Pinpoint the cell where the given text exists, returning its (X, Y) midpoint coordinate. 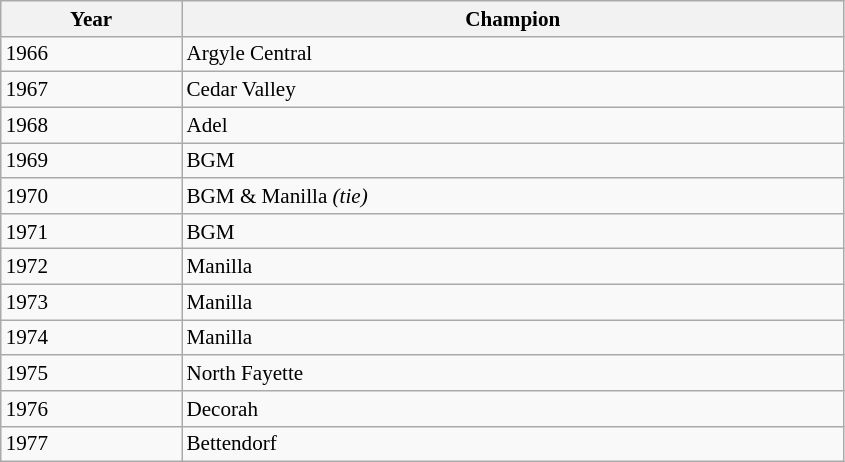
1970 (92, 196)
Year (92, 18)
Adel (514, 124)
1972 (92, 266)
1966 (92, 54)
1971 (92, 230)
1975 (92, 372)
North Fayette (514, 372)
Decorah (514, 408)
Argyle Central (514, 54)
1968 (92, 124)
1977 (92, 444)
1974 (92, 338)
1967 (92, 90)
1969 (92, 160)
Cedar Valley (514, 90)
BGM & Manilla (tie) (514, 196)
Champion (514, 18)
1976 (92, 408)
Bettendorf (514, 444)
1973 (92, 302)
